Identify which cell holds the provided text, then report its (x, y) central coordinate. 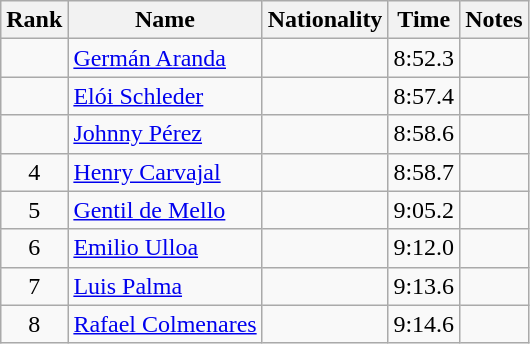
Name (165, 20)
8:52.3 (424, 58)
Henry Carvajal (165, 172)
9:14.6 (424, 324)
9:05.2 (424, 210)
7 (34, 286)
Nationality (325, 20)
6 (34, 248)
9:12.0 (424, 248)
9:13.6 (424, 286)
4 (34, 172)
Notes (494, 20)
Rank (34, 20)
Elói Schleder (165, 96)
5 (34, 210)
Johnny Pérez (165, 134)
8 (34, 324)
Time (424, 20)
Gentil de Mello (165, 210)
8:58.7 (424, 172)
Rafael Colmenares (165, 324)
8:57.4 (424, 96)
8:58.6 (424, 134)
Germán Aranda (165, 58)
Emilio Ulloa (165, 248)
Luis Palma (165, 286)
